For the text-containing cell, return its midpoint in [x, y] coordinate format. 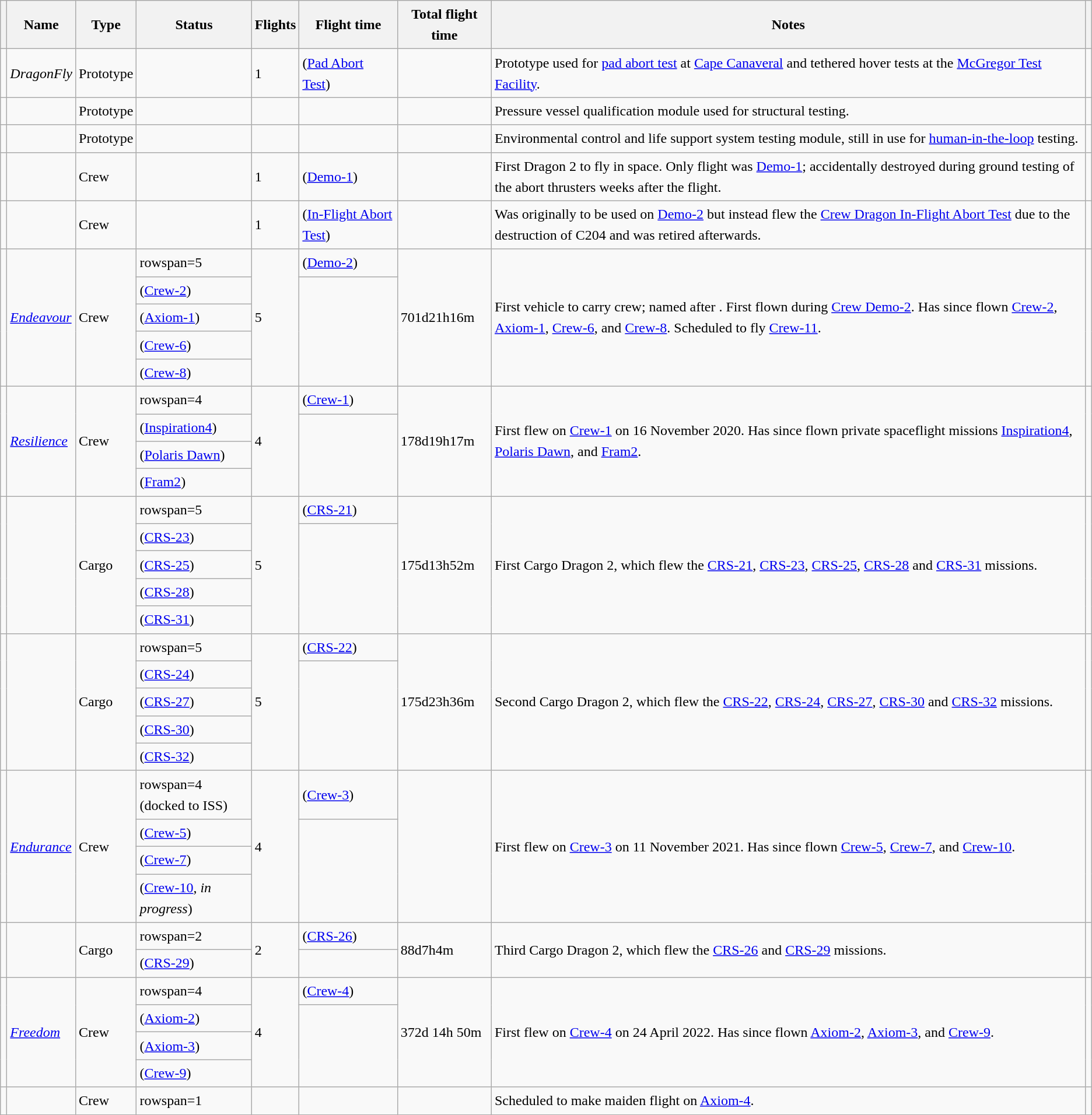
(Crew-2) [194, 290]
(Crew-6) [194, 345]
Was originally to be used on Demo-2 but instead flew the Crew Dragon In-Flight Abort Test due to the destruction of C204 and was retired afterwards. [788, 225]
(Polaris Dawn) [194, 455]
Freedom [41, 1032]
(CRS-21) [348, 510]
2 [275, 950]
First Cargo Dragon 2, which flew the CRS-21, CRS-23, CRS-25, CRS-28 and CRS-31 missions. [788, 564]
(Crew-4) [348, 991]
(CRS-23) [194, 538]
Total flight time [444, 24]
(CRS-25) [194, 564]
(CRS-32) [194, 757]
(CRS-28) [194, 592]
(Demo-1) [348, 176]
(Pad Abort Test) [348, 73]
First flew on Crew-3 on 11 November 2021. Has since flown Crew-5, Crew-7, and Crew-10. [788, 846]
Resilience [41, 441]
Environmental control and life support system testing module, still in use for human-in-the-loop testing. [788, 139]
372d 14h 50m [444, 1032]
(Crew-8) [194, 372]
175d13h52m [444, 564]
rowspan=4 (docked to ISS) [194, 794]
(Demo-2) [348, 262]
Flight time [348, 24]
DragonFly [41, 73]
178d19h17m [444, 441]
175d23h36m [444, 702]
Pressure vessel qualification module used for structural testing. [788, 111]
Type [106, 24]
Scheduled to make maiden flight on Axiom-4. [788, 1101]
Flights [275, 24]
(Crew-10, in progress) [194, 898]
(Crew-7) [194, 860]
(Axiom-1) [194, 317]
(Crew-5) [194, 833]
(In-Flight Abort Test) [348, 225]
First Dragon 2 to fly in space. Only flight was Demo-1; accidentally destroyed during ground testing of the abort thrusters weeks after the flight. [788, 176]
Endurance [41, 846]
(CRS-29) [194, 963]
(Axiom-2) [194, 1018]
(Crew-3) [348, 794]
701d21h16m [444, 317]
Endeavour [41, 317]
(Crew-9) [194, 1073]
First flew on Crew-1 on 16 November 2020. Has since flown private spaceflight missions Inspiration4, Polaris Dawn, and Fram2. [788, 441]
(CRS-30) [194, 729]
First flew on Crew-4 on 24 April 2022. Has since flown Axiom-2, Axiom-3, and Crew-9. [788, 1032]
rowspan=2 [194, 937]
(CRS-22) [348, 647]
(Axiom-3) [194, 1046]
Third Cargo Dragon 2, which flew the CRS-26 and CRS-29 missions. [788, 950]
(Inspiration4) [194, 428]
Prototype used for pad abort test at Cape Canaveral and tethered hover tests at the McGregor Test Facility. [788, 73]
(Fram2) [194, 483]
(CRS-24) [194, 674]
(CRS-26) [348, 937]
88d7h4m [444, 950]
(Crew-1) [348, 400]
Notes [788, 24]
rowspan=1 [194, 1101]
Name [41, 24]
(CRS-31) [194, 619]
Second Cargo Dragon 2, which flew the CRS-22, CRS-24, CRS-27, CRS-30 and CRS-32 missions. [788, 702]
(CRS-27) [194, 702]
Status [194, 24]
